Identify which cell holds the provided text, then report its (x, y) central coordinate. 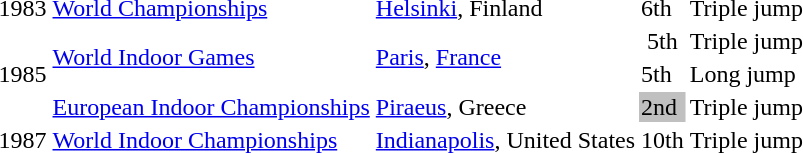
World Indoor Games (211, 58)
Paris, France (505, 58)
2nd (663, 107)
Piraeus, Greece (505, 107)
European Indoor Championships (211, 107)
